Search for the cell housing the specified text and yield its (X, Y) center coordinate. 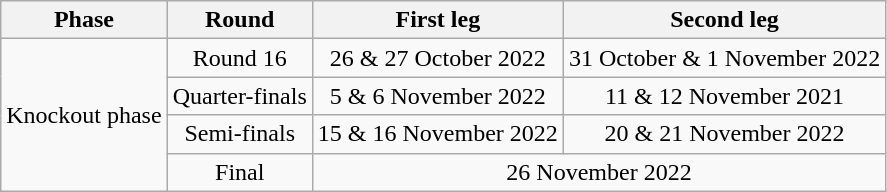
First leg (438, 20)
Second leg (724, 20)
11 & 12 November 2021 (724, 96)
Semi-finals (240, 134)
Round 16 (240, 58)
5 & 6 November 2022 (438, 96)
Final (240, 172)
Phase (84, 20)
26 November 2022 (598, 172)
15 & 16 November 2022 (438, 134)
26 & 27 October 2022 (438, 58)
Knockout phase (84, 115)
Quarter-finals (240, 96)
31 October & 1 November 2022 (724, 58)
Round (240, 20)
20 & 21 November 2022 (724, 134)
